Detect which cell encompasses the target text, then output its (x, y) center coordinate. 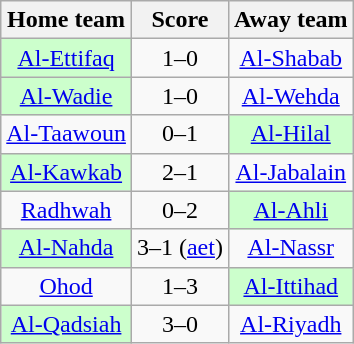
Al-Riyadh (290, 324)
Al-Qadsiah (66, 324)
Al-Wadie (66, 96)
3–1 (aet) (180, 248)
Al-Ahli (290, 210)
Ohod (66, 286)
Al-Shabab (290, 58)
1–3 (180, 286)
Al-Taawoun (66, 134)
Al-Nassr (290, 248)
Al-Jabalain (290, 172)
2–1 (180, 172)
Away team (290, 20)
Al-Ittihad (290, 286)
Score (180, 20)
3–0 (180, 324)
Radhwah (66, 210)
Al-Hilal (290, 134)
Al-Wehda (290, 96)
Home team (66, 20)
Al-Ettifaq (66, 58)
Al-Kawkab (66, 172)
Al-Nahda (66, 248)
0–2 (180, 210)
0–1 (180, 134)
